Determine the (x, y) coordinate at the center of the cell enclosing the given text.  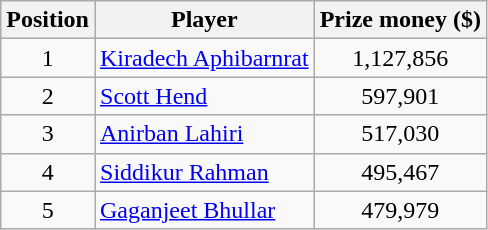
479,979 (400, 210)
Anirban Lahiri (204, 134)
4 (48, 172)
1 (48, 58)
Position (48, 20)
5 (48, 210)
Siddikur Rahman (204, 172)
Gaganjeet Bhullar (204, 210)
Scott Hend (204, 96)
1,127,856 (400, 58)
Kiradech Aphibarnrat (204, 58)
517,030 (400, 134)
495,467 (400, 172)
Prize money ($) (400, 20)
597,901 (400, 96)
Player (204, 20)
3 (48, 134)
2 (48, 96)
